Pinpoint the cell where the given text exists, returning its [X, Y] midpoint coordinate. 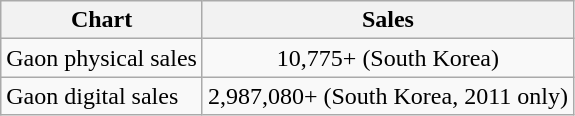
Chart [102, 20]
Sales [388, 20]
2,987,080+ (South Korea, 2011 only) [388, 96]
Gaon digital sales [102, 96]
Gaon physical sales [102, 58]
10,775+ (South Korea) [388, 58]
